Provide the (X, Y) coordinate of the cell's center where the given text is located.  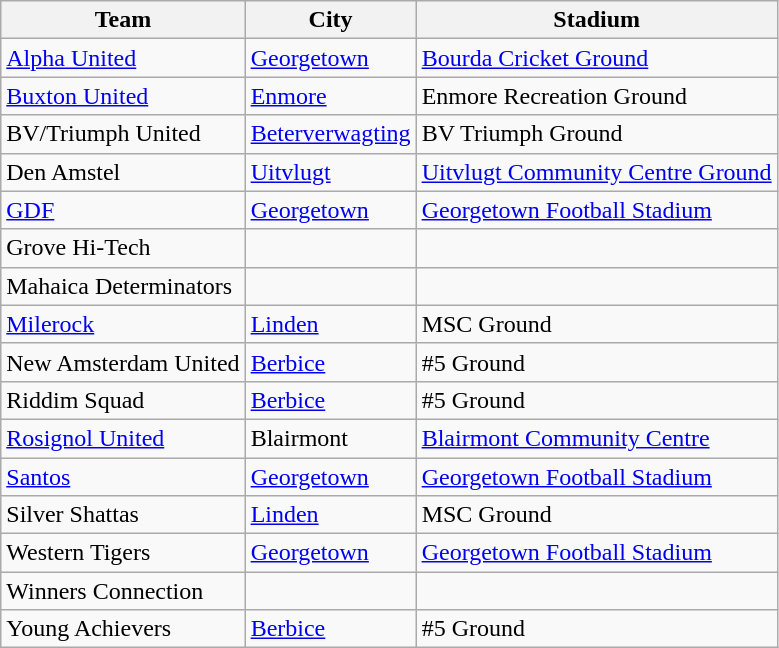
GDF (123, 210)
Den Amstel (123, 172)
Bourda Cricket Ground (596, 58)
Beterverwagting (330, 134)
Blairmont (330, 438)
New Amsterdam United (123, 362)
Buxton United (123, 96)
Winners Connection (123, 591)
BV Triumph Ground (596, 134)
City (330, 20)
Team (123, 20)
Mahaica Determinators (123, 286)
Uitvlugt (330, 172)
Uitvlugt Community Centre Ground (596, 172)
Santos (123, 477)
Rosignol United (123, 438)
Silver Shattas (123, 515)
Alpha United (123, 58)
Stadium (596, 20)
Enmore Recreation Ground (596, 96)
Blairmont Community Centre (596, 438)
Riddim Squad (123, 400)
BV/Triumph United (123, 134)
Grove Hi-Tech (123, 248)
Young Achievers (123, 629)
Milerock (123, 324)
Enmore (330, 96)
Western Tigers (123, 553)
